Locate the cell with the specified text and output its (X, Y) center coordinate. 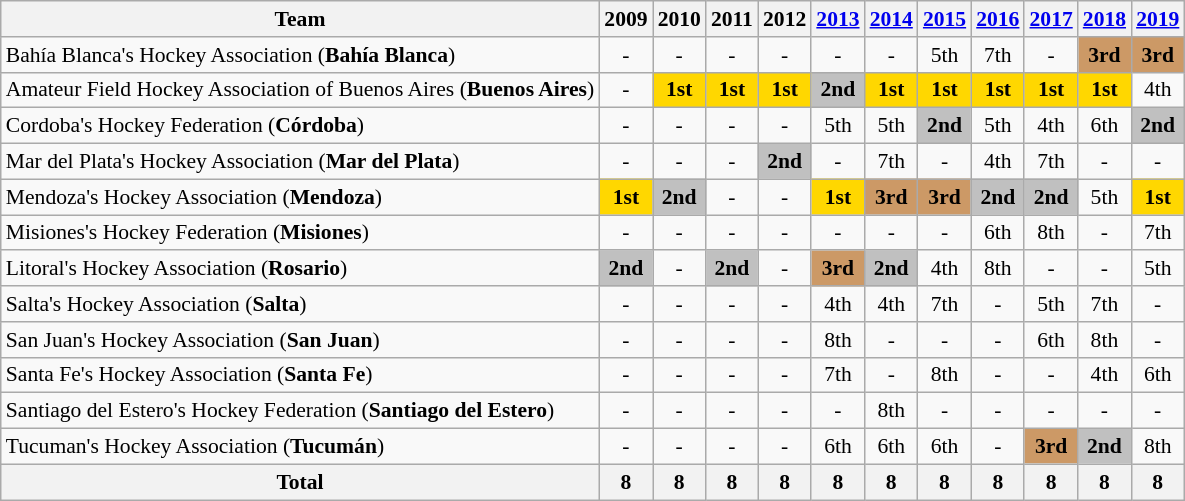
Litoral's Hockey Association (Rosario) (300, 269)
Cordoba's Hockey Federation (Córdoba) (300, 126)
2010 (680, 19)
Mar del Plata's Hockey Association (Mar del Plata) (300, 162)
Team (300, 19)
2011 (732, 19)
2014 (892, 19)
2015 (944, 19)
San Juan's Hockey Association (San Juan) (300, 340)
2012 (784, 19)
2019 (1158, 19)
2017 (1050, 19)
Santa Fe's Hockey Association (Santa Fe) (300, 375)
Tucuman's Hockey Association (Tucumán) (300, 447)
Bahía Blanca's Hockey Association (Bahía Blanca) (300, 55)
2013 (838, 19)
Santiago del Estero's Hockey Federation (Santiago del Estero) (300, 411)
Misiones's Hockey Federation (Misiones) (300, 233)
Total (300, 482)
Salta's Hockey Association (Salta) (300, 304)
Amateur Field Hockey Association of Buenos Aires (Buenos Aires) (300, 90)
Mendoza's Hockey Association (Mendoza) (300, 197)
2018 (1104, 19)
2016 (998, 19)
2009 (626, 19)
